Return [X, Y] of the center of cell containing provided text 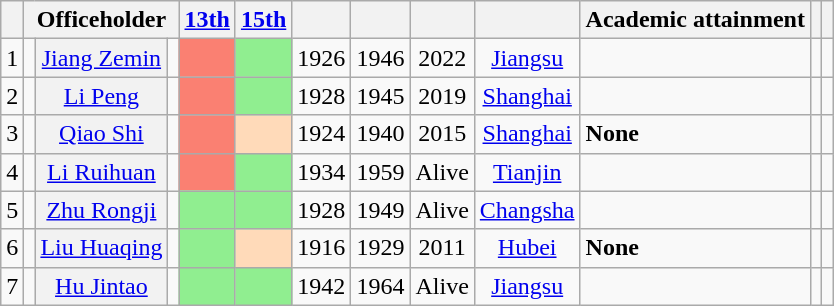
Academic attainment [695, 20]
2 [12, 96]
1949 [380, 210]
1945 [380, 96]
1924 [322, 134]
Hubei [527, 248]
Li Ruihuan [102, 172]
1 [12, 58]
2022 [442, 58]
13th [207, 20]
2015 [442, 134]
3 [12, 134]
4 [12, 172]
Officeholder [102, 20]
5 [12, 210]
1940 [380, 134]
1964 [380, 286]
7 [12, 286]
Li Peng [102, 96]
1934 [322, 172]
Jiang Zemin [102, 58]
Hu Jintao [102, 286]
2011 [442, 248]
2019 [442, 96]
Changsha [527, 210]
1929 [380, 248]
1916 [322, 248]
6 [12, 248]
Zhu Rongji [102, 210]
Qiao Shi [102, 134]
15th [263, 20]
Tianjin [527, 172]
Liu Huaqing [102, 248]
1946 [380, 58]
1926 [322, 58]
1959 [380, 172]
1942 [322, 286]
